For the text-containing cell, return its midpoint in (X, Y) coordinate format. 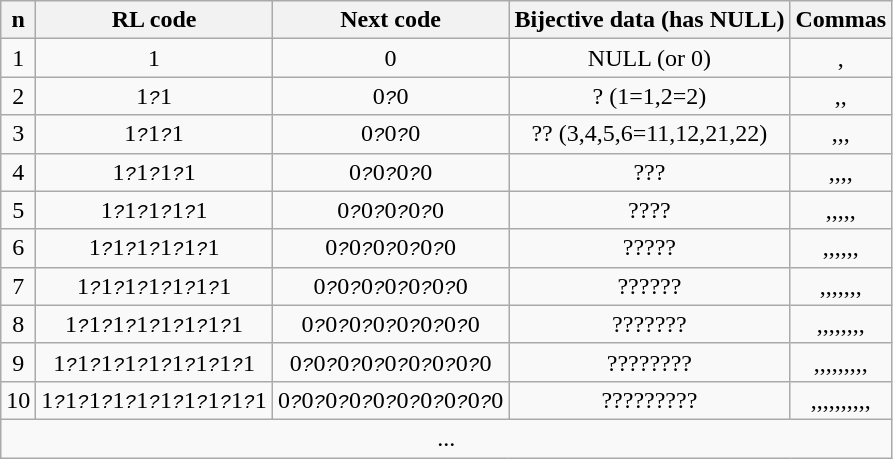
0?0?0?0?0?0?0 (390, 286)
4 (18, 172)
1?1?1?1?1 (154, 210)
????? (650, 248)
n (18, 20)
0?0?0?0?0 (390, 210)
1?1 (154, 96)
8 (18, 324)
??? (650, 172)
Next code (390, 20)
1?1?1?1?1?1?1 (154, 286)
??????? (650, 324)
NULL (or 0) (650, 58)
,,,,, (841, 210)
1?1?1 (154, 134)
,,,,,,,, (841, 324)
... (446, 438)
1?1?1?1?1?1 (154, 248)
,, (841, 96)
0?0?0?0 (390, 172)
,,,,,,,,, (841, 362)
1?1?1?1?1?1?1?1?1 (154, 362)
,,,,,,, (841, 286)
,,,,,,,,,, (841, 400)
6 (18, 248)
???????? (650, 362)
0?0?0?0?0?0?0?0?0?0 (390, 400)
,,, (841, 134)
Commas (841, 20)
????????? (650, 400)
1?1?1?1 (154, 172)
0?0?0?0?0?0?0?0?0 (390, 362)
? (1=1,2=2) (650, 96)
7 (18, 286)
1?1?1?1?1?1?1?1 (154, 324)
0 (390, 58)
5 (18, 210)
,,,,,, (841, 248)
10 (18, 400)
RL code (154, 20)
, (841, 58)
0?0?0?0?0?0?0?0 (390, 324)
1?1?1?1?1?1?1?1?1?1 (154, 400)
3 (18, 134)
2 (18, 96)
9 (18, 362)
?????? (650, 286)
,,,, (841, 172)
0?0?0 (390, 134)
???? (650, 210)
0?0?0?0?0?0 (390, 248)
Bijective data (has NULL) (650, 20)
0?0 (390, 96)
?? (3,4,5,6=11,12,21,22) (650, 134)
